Identify which cell holds the provided text, then report its (x, y) central coordinate. 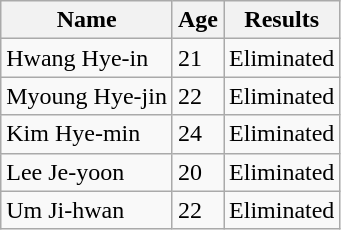
21 (198, 58)
Name (87, 20)
Um Ji-hwan (87, 210)
24 (198, 134)
Lee Je-yoon (87, 172)
Myoung Hye-jin (87, 96)
20 (198, 172)
Kim Hye-min (87, 134)
Results (282, 20)
Age (198, 20)
Hwang Hye-in (87, 58)
